Capture the cell that displays the provided text and extract its (X, Y) central coordinate. 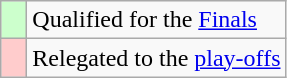
Relegated to the play-offs (156, 58)
Qualified for the Finals (156, 20)
